Provide the (x, y) coordinate of the cell's center where the given text is located.  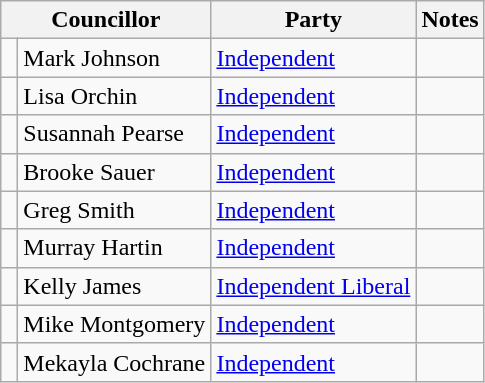
Councillor (106, 20)
Notes (450, 20)
Lisa Orchin (114, 96)
Mark Johnson (114, 58)
Greg Smith (114, 210)
Susannah Pearse (114, 134)
Party (314, 20)
Mekayla Cochrane (114, 362)
Murray Hartin (114, 248)
Independent Liberal (314, 286)
Mike Montgomery (114, 324)
Brooke Sauer (114, 172)
Kelly James (114, 286)
